Pinpoint the cell where the given text exists, returning its [x, y] midpoint coordinate. 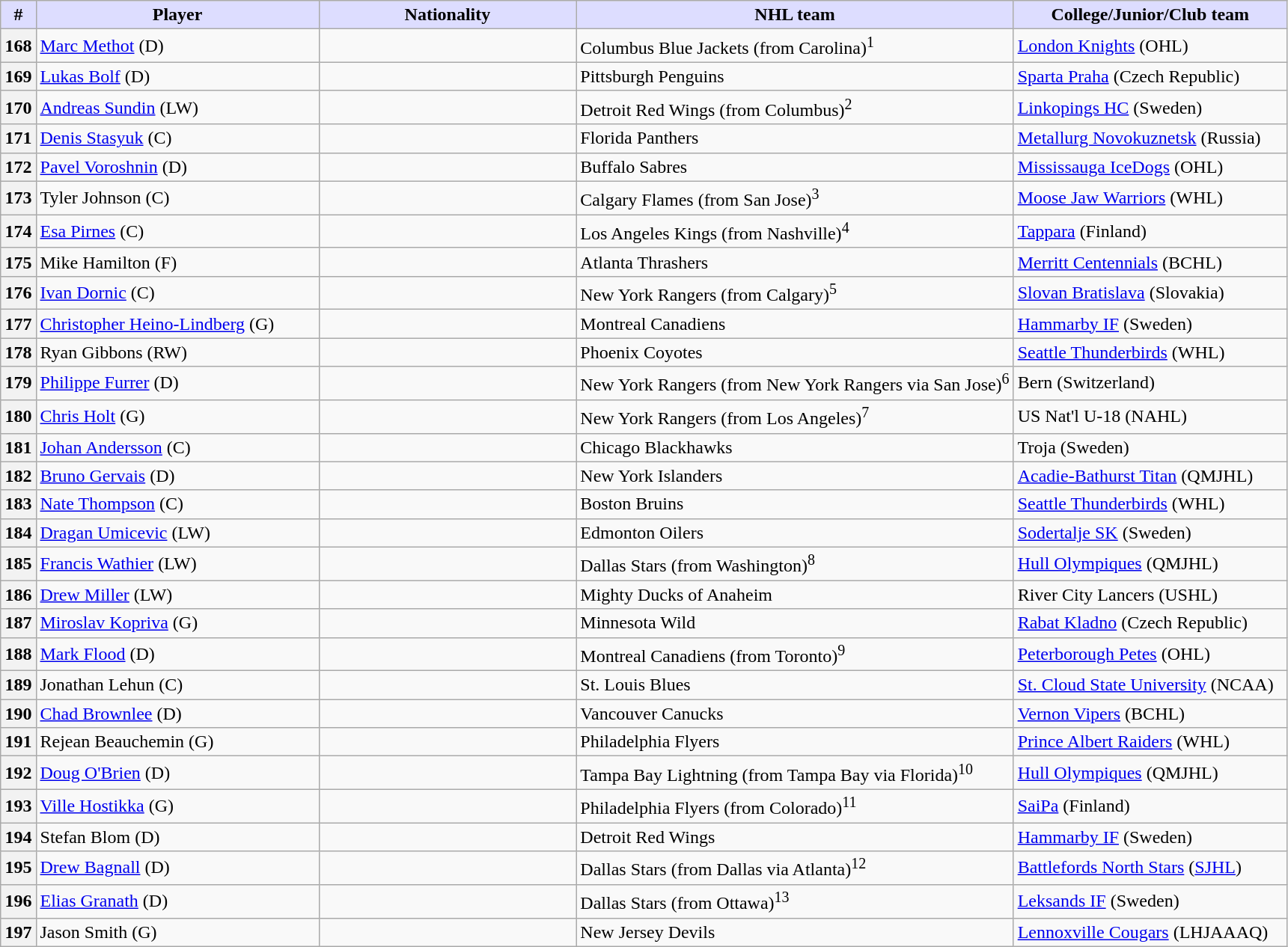
Stefan Blom (D) [177, 837]
185 [18, 564]
Andreas Sundin (LW) [177, 108]
171 [18, 138]
NHL team [795, 15]
Florida Panthers [795, 138]
Calgary Flames (from San Jose)3 [795, 197]
Marc Methot (D) [177, 46]
183 [18, 504]
191 [18, 742]
Vancouver Canucks [795, 714]
182 [18, 476]
190 [18, 714]
Metallurg Novokuznetsk (Russia) [1150, 138]
Bruno Gervais (D) [177, 476]
192 [18, 773]
197 [18, 932]
Detroit Red Wings [795, 837]
175 [18, 262]
Lennoxville Cougars (LHJAAAQ) [1150, 932]
Ivan Dornic (C) [177, 293]
Peterborough Petes (OHL) [1150, 654]
Columbus Blue Jackets (from Carolina)1 [795, 46]
Edmonton Oilers [795, 533]
Dallas Stars (from Dallas via Atlanta)12 [795, 868]
Atlanta Thrashers [795, 262]
189 [18, 685]
Los Angeles Kings (from Nashville)4 [795, 232]
Tampa Bay Lightning (from Tampa Bay via Florida)10 [795, 773]
Battlefords North Stars (SJHL) [1150, 868]
Boston Bruins [795, 504]
London Knights (OHL) [1150, 46]
Dallas Stars (from Ottawa)13 [795, 901]
Jason Smith (G) [177, 932]
River City Lancers (USHL) [1150, 595]
Mississauga IceDogs (OHL) [1150, 167]
Chicago Blackhawks [795, 447]
Acadie-Bathurst Titan (QMJHL) [1150, 476]
Johan Andersson (C) [177, 447]
Dallas Stars (from Washington)8 [795, 564]
188 [18, 654]
Francis Wathier (LW) [177, 564]
194 [18, 837]
Nationality [448, 15]
168 [18, 46]
Troja (Sweden) [1150, 447]
186 [18, 595]
New York Rangers (from New York Rangers via San Jose)6 [795, 383]
Leksands IF (Sweden) [1150, 901]
195 [18, 868]
Sodertalje SK (Sweden) [1150, 533]
Sparta Praha (Czech Republic) [1150, 76]
SaiPa (Finland) [1150, 806]
Philadelphia Flyers (from Colorado)11 [795, 806]
Doug O'Brien (D) [177, 773]
Dragan Umicevic (LW) [177, 533]
Esa Pirnes (C) [177, 232]
Pittsburgh Penguins [795, 76]
169 [18, 76]
Bern (Switzerland) [1150, 383]
Philippe Furrer (D) [177, 383]
St. Louis Blues [795, 685]
Linkopings HC (Sweden) [1150, 108]
Mark Flood (D) [177, 654]
Chad Brownlee (D) [177, 714]
Drew Bagnall (D) [177, 868]
181 [18, 447]
College/Junior/Club team [1150, 15]
178 [18, 352]
Rabat Kladno (Czech Republic) [1150, 623]
176 [18, 293]
Denis Stasyuk (C) [177, 138]
173 [18, 197]
196 [18, 901]
Buffalo Sabres [795, 167]
Lukas Bolf (D) [177, 76]
184 [18, 533]
Ville Hostikka (G) [177, 806]
187 [18, 623]
Nate Thompson (C) [177, 504]
Christopher Heino-Lindberg (G) [177, 324]
New York Islanders [795, 476]
Rejean Beauchemin (G) [177, 742]
Minnesota Wild [795, 623]
Chris Holt (G) [177, 417]
Player [177, 15]
Moose Jaw Warriors (WHL) [1150, 197]
Tyler Johnson (C) [177, 197]
New York Rangers (from Los Angeles)7 [795, 417]
US Nat'l U-18 (NAHL) [1150, 417]
New Jersey Devils [795, 932]
Montreal Canadiens [795, 324]
Elias Granath (D) [177, 901]
193 [18, 806]
179 [18, 383]
Prince Albert Raiders (WHL) [1150, 742]
Pavel Voroshnin (D) [177, 167]
Ryan Gibbons (RW) [177, 352]
172 [18, 167]
170 [18, 108]
Drew Miller (LW) [177, 595]
Tappara (Finland) [1150, 232]
Philadelphia Flyers [795, 742]
174 [18, 232]
177 [18, 324]
Slovan Bratislava (Slovakia) [1150, 293]
Mighty Ducks of Anaheim [795, 595]
Montreal Canadiens (from Toronto)9 [795, 654]
Miroslav Kopriva (G) [177, 623]
Jonathan Lehun (C) [177, 685]
Phoenix Coyotes [795, 352]
180 [18, 417]
Merritt Centennials (BCHL) [1150, 262]
# [18, 15]
Detroit Red Wings (from Columbus)2 [795, 108]
Vernon Vipers (BCHL) [1150, 714]
St. Cloud State University (NCAA) [1150, 685]
New York Rangers (from Calgary)5 [795, 293]
Mike Hamilton (F) [177, 262]
